Identify which cell holds the provided text, then report its [x, y] central coordinate. 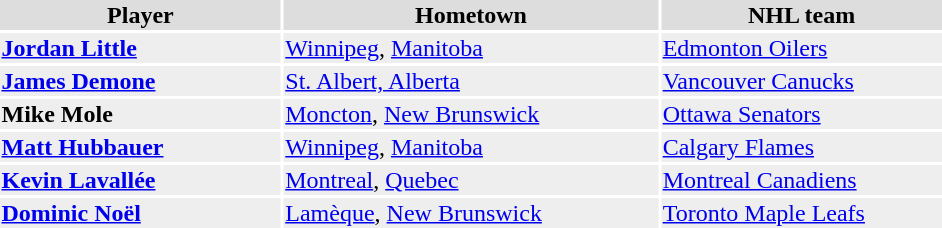
Edmonton Oilers [802, 48]
Montreal, Quebec [471, 180]
Vancouver Canucks [802, 81]
Moncton, New Brunswick [471, 114]
Lamèque, New Brunswick [471, 213]
Dominic Noël [140, 213]
Mike Mole [140, 114]
Montreal Canadiens [802, 180]
Jordan Little [140, 48]
Hometown [471, 15]
St. Albert, Alberta [471, 81]
NHL team [802, 15]
Player [140, 15]
Kevin Lavallée [140, 180]
Ottawa Senators [802, 114]
Calgary Flames [802, 147]
Toronto Maple Leafs [802, 213]
James Demone [140, 81]
Matt Hubbauer [140, 147]
